Locate the cell with the specified text and output its [x, y] center coordinate. 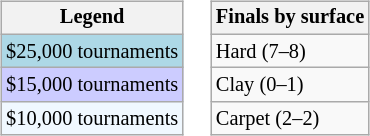
Finals by surface [290, 18]
Hard (7–8) [290, 51]
Legend [92, 18]
Carpet (2–2) [290, 119]
Clay (0–1) [290, 85]
$10,000 tournaments [92, 119]
$25,000 tournaments [92, 51]
$15,000 tournaments [92, 85]
